Pinpoint the cell where the given text exists, returning its (X, Y) midpoint coordinate. 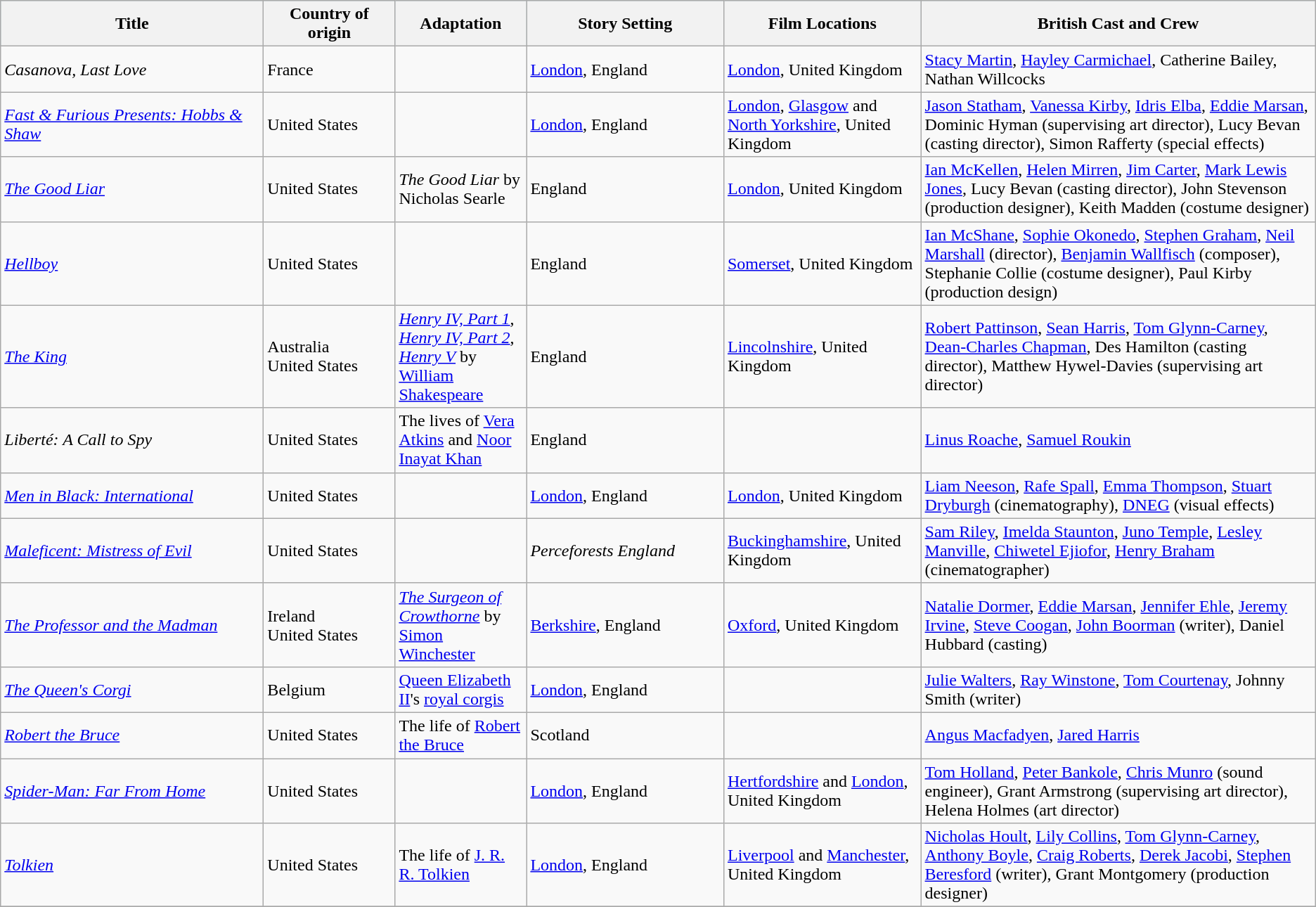
Queen Elizabeth II's royal corgis (461, 689)
The Surgeon of Crowthorne by Simon Winchester (461, 624)
Julie Walters, Ray Winstone, Tom Courtenay, Johnny Smith (writer) (1118, 689)
Liverpool and Manchester, United Kingdom (822, 865)
London, Glasgow and North Yorkshire, United Kingdom (822, 124)
British Cast and Crew (1118, 24)
AustraliaUnited States (329, 356)
Men in Black: International (132, 495)
Robert the Bruce (132, 735)
Title (132, 24)
Belgium (329, 689)
Maleficent: Mistress of Evil (132, 551)
Spider-Man: Far From Home (132, 790)
Stacy Martin, Hayley Carmichael, Catherine Bailey, Nathan Willcocks (1118, 69)
Oxford, United Kingdom (822, 624)
Buckinghamshire, United Kingdom (822, 551)
Hellboy (132, 263)
Liberté: A Call to Spy (132, 440)
The Good Liar by Nicholas Searle (461, 189)
Liam Neeson, Rafe Spall, Emma Thompson, Stuart Dryburgh (cinematography), DNEG (visual effects) (1118, 495)
IrelandUnited States (329, 624)
Lincolnshire, United Kingdom (822, 356)
The life of J. R. R. Tolkien (461, 865)
Story Setting (626, 24)
Adaptation (461, 24)
Film Locations (822, 24)
The Professor and the Madman (132, 624)
Scotland (626, 735)
Perceforests England (626, 551)
Fast & Furious Presents: Hobbs & Shaw (132, 124)
The lives of Vera Atkins and Noor Inayat Khan (461, 440)
Natalie Dormer, Eddie Marsan, Jennifer Ehle, Jeremy Irvine, Steve Coogan, John Boorman (writer), Daniel Hubbard (casting) (1118, 624)
Tolkien (132, 865)
Casanova, Last Love (132, 69)
Tom Holland, Peter Bankole, Chris Munro (sound engineer), Grant Armstrong (supervising art director), Helena Holmes (art director) (1118, 790)
The life of Robert the Bruce (461, 735)
Sam Riley, Imelda Staunton, Juno Temple, Lesley Manville, Chiwetel Ejiofor, Henry Braham (cinematographer) (1118, 551)
Hertfordshire and London, United Kingdom (822, 790)
The King (132, 356)
Country of origin (329, 24)
Linus Roache, Samuel Roukin (1118, 440)
The Good Liar (132, 189)
Somerset, United Kingdom (822, 263)
Henry IV, Part 1, Henry IV, Part 2, Henry V by William Shakespeare (461, 356)
The Queen's Corgi (132, 689)
Berkshire, England (626, 624)
France (329, 69)
Angus Macfadyen, Jared Harris (1118, 735)
